Find where the given text appears and provide that cell's center as [x, y] coordinate. 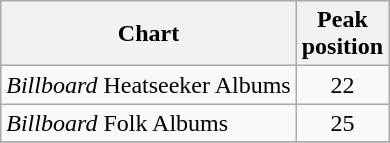
Billboard Heatseeker Albums [148, 85]
25 [342, 123]
Peakposition [342, 34]
Billboard Folk Albums [148, 123]
22 [342, 85]
Chart [148, 34]
